Identify which cell holds the provided text, then report its (X, Y) central coordinate. 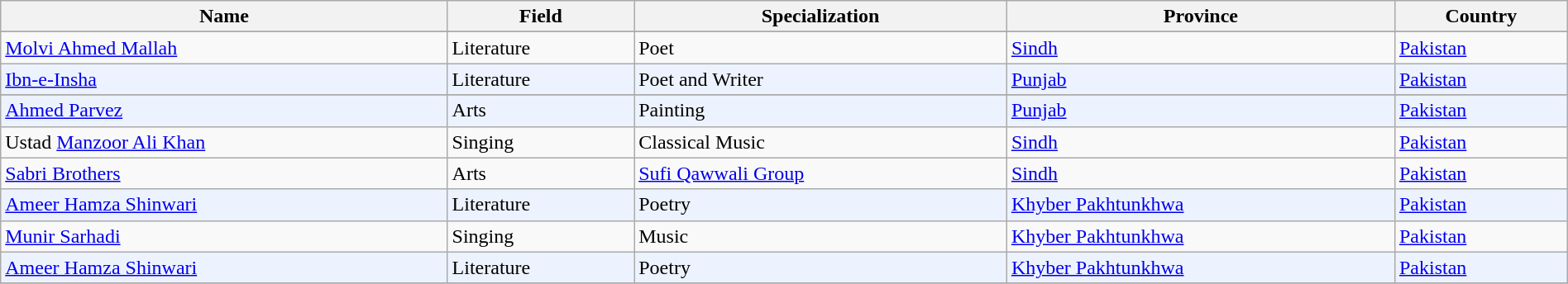
Painting (820, 111)
Ahmed Parvez (224, 111)
Munir Sarhadi (224, 236)
Province (1201, 17)
Poet and Writer (820, 79)
Ustad Manzoor Ali Khan (224, 142)
Name (224, 17)
Specialization (820, 17)
Music (820, 236)
Classical Music (820, 142)
Country (1480, 17)
Molvi Ahmed Mallah (224, 48)
Ibn-e-Insha (224, 79)
Sabri Brothers (224, 173)
Field (541, 17)
Poet (820, 48)
Sufi Qawwali Group (820, 173)
